Extract the (X, Y) coordinate from the center of the cell holding the provided text.  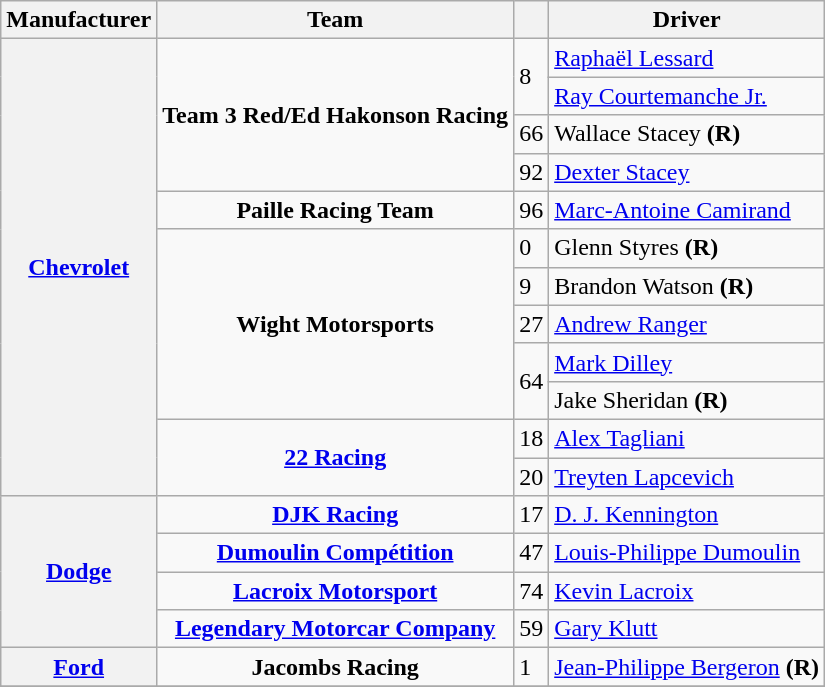
8 (532, 77)
20 (532, 477)
Manufacturer (79, 20)
Dexter Stacey (687, 172)
47 (532, 553)
Team 3 Red/Ed Hakonson Racing (336, 115)
18 (532, 438)
92 (532, 172)
59 (532, 629)
Dumoulin Compétition (336, 553)
Ray Courtemanche Jr. (687, 96)
Ford (79, 667)
Jean-Philippe Bergeron (R) (687, 667)
Driver (687, 20)
Dodge (79, 572)
DJK Racing (336, 515)
Raphaël Lessard (687, 58)
22 Racing (336, 457)
D. J. Kennington (687, 515)
96 (532, 210)
Gary Klutt (687, 629)
Glenn Styres (R) (687, 248)
Andrew Ranger (687, 324)
Team (336, 20)
Jacombs Racing (336, 667)
17 (532, 515)
74 (532, 591)
66 (532, 134)
1 (532, 667)
Mark Dilley (687, 362)
Treyten Lapcevich (687, 477)
Brandon Watson (R) (687, 286)
Marc-Antoine Camirand (687, 210)
0 (532, 248)
Alex Tagliani (687, 438)
Paille Racing Team (336, 210)
Louis-Philippe Dumoulin (687, 553)
64 (532, 381)
Kevin Lacroix (687, 591)
Wallace Stacey (R) (687, 134)
Chevrolet (79, 268)
Wight Motorsports (336, 324)
Legendary Motorcar Company (336, 629)
Lacroix Motorsport (336, 591)
9 (532, 286)
27 (532, 324)
Jake Sheridan (R) (687, 400)
